Capture the cell that displays the provided text and extract its (x, y) central coordinate. 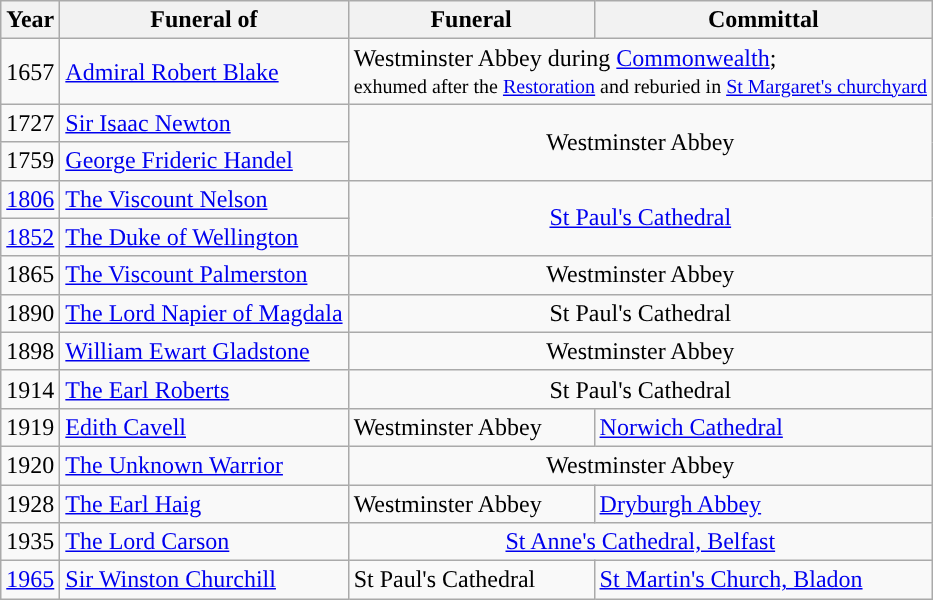
The Lord Carson (204, 542)
Dryburgh Abbey (764, 503)
Funeral of (204, 20)
William Ewart Gladstone (204, 351)
Sir Isaac Newton (204, 123)
Norwich Cathedral (764, 427)
Edith Cavell (204, 427)
Sir Winston Churchill (204, 580)
1928 (30, 503)
Admiral Robert Blake (204, 72)
1727 (30, 123)
1920 (30, 465)
1914 (30, 389)
1898 (30, 351)
1890 (30, 313)
1865 (30, 275)
1806 (30, 199)
1657 (30, 72)
Committal (764, 20)
St Anne's Cathedral, Belfast (640, 542)
Funeral (471, 20)
The Lord Napier of Magdala (204, 313)
The Viscount Palmerston (204, 275)
The Duke of Wellington (204, 237)
Year (30, 20)
1965 (30, 580)
George Frideric Handel (204, 161)
The Earl Roberts (204, 389)
The Unknown Warrior (204, 465)
The Viscount Nelson (204, 199)
1759 (30, 161)
1919 (30, 427)
St Martin's Church, Bladon (764, 580)
1852 (30, 237)
The Earl Haig (204, 503)
1935 (30, 542)
Westminster Abbey during Commonwealth;exhumed after the Restoration and reburied in St Margaret's churchyard (640, 72)
